Provide the (X, Y) coordinate of the cell's center where the given text is located.  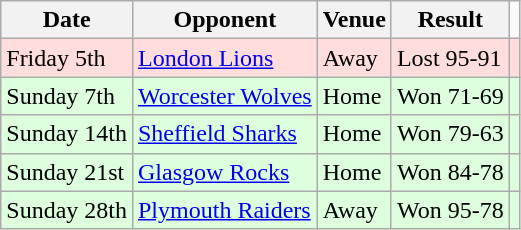
Won 95-78 (450, 210)
Sunday 14th (67, 134)
Venue (354, 20)
Result (450, 20)
Won 79-63 (450, 134)
Date (67, 20)
Sunday 7th (67, 96)
Plymouth Raiders (224, 210)
Sunday 28th (67, 210)
Lost 95-91 (450, 58)
Sunday 21st (67, 172)
Won 71-69 (450, 96)
Sheffield Sharks (224, 134)
Opponent (224, 20)
Friday 5th (67, 58)
Worcester Wolves (224, 96)
London Lions (224, 58)
Glasgow Rocks (224, 172)
Won 84-78 (450, 172)
